Search for the cell housing the specified text and yield its (X, Y) center coordinate. 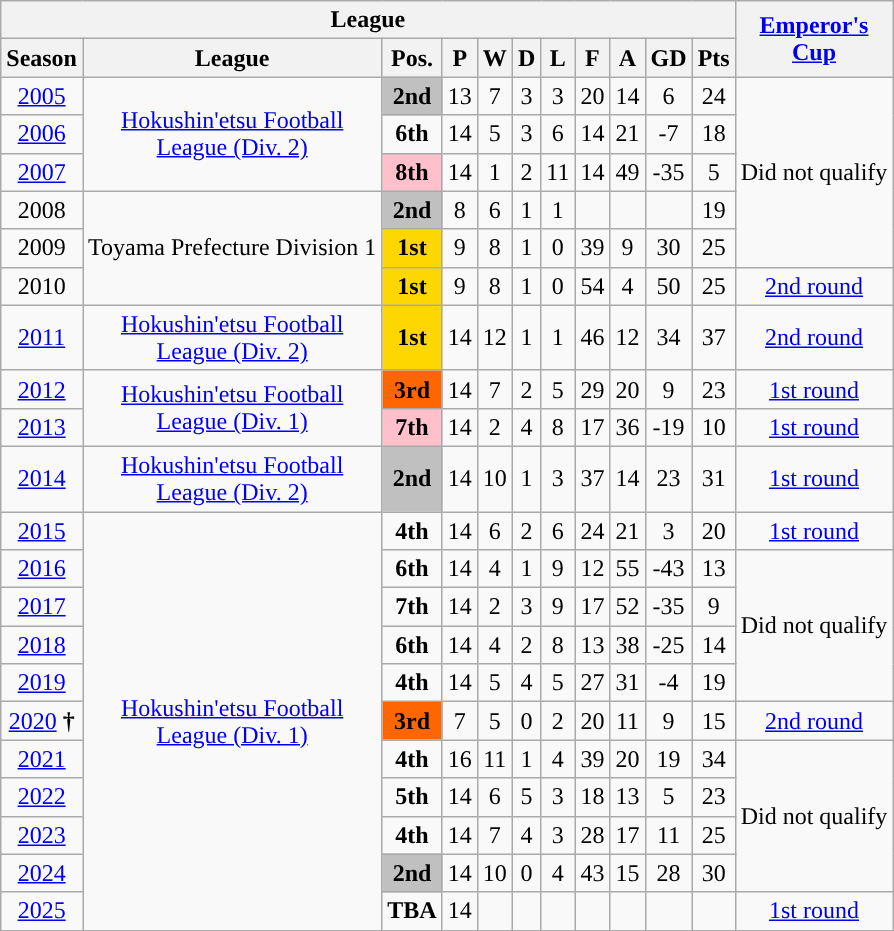
2012 (42, 389)
2011 (42, 338)
2016 (42, 569)
TBA (412, 911)
L (558, 58)
Pts (714, 58)
2007 (42, 172)
36 (628, 427)
50 (668, 286)
Pos. (412, 58)
46 (592, 338)
2021 (42, 759)
38 (628, 645)
2005 (42, 96)
5th (412, 797)
-4 (668, 683)
P (460, 58)
27 (592, 683)
8th (412, 172)
2008 (42, 210)
2022 (42, 797)
2020 † (42, 721)
2019 (42, 683)
GD (668, 58)
16 (460, 759)
2018 (42, 645)
2013 (42, 427)
Toyama Prefecture Division 1 (232, 248)
2017 (42, 607)
2006 (42, 134)
2009 (42, 248)
49 (628, 172)
52 (628, 607)
Emperor'sCup (814, 39)
2024 (42, 873)
Season (42, 58)
2015 (42, 531)
55 (628, 569)
A (628, 58)
43 (592, 873)
W (494, 58)
2025 (42, 911)
-25 (668, 645)
29 (592, 389)
2010 (42, 286)
-7 (668, 134)
54 (592, 286)
F (592, 58)
-43 (668, 569)
2014 (42, 478)
2023 (42, 835)
D (526, 58)
-19 (668, 427)
